Determine the [x, y] coordinate at the center of the cell enclosing the given text.  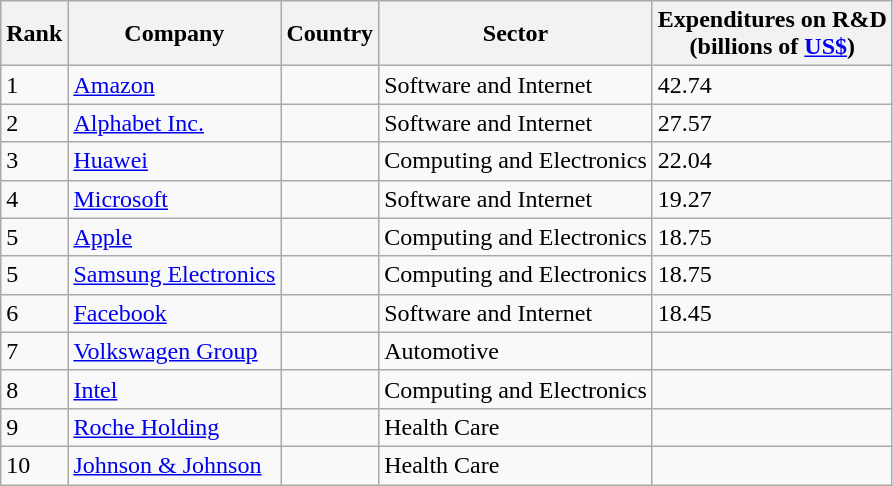
7 [34, 351]
Facebook [174, 313]
8 [34, 389]
Intel [174, 389]
1 [34, 85]
2 [34, 123]
Roche Holding [174, 427]
Microsoft [174, 199]
Volkswagen Group [174, 351]
Company [174, 34]
Country [330, 34]
Rank [34, 34]
Expenditures on R&D (billions of US$) [772, 34]
27.57 [772, 123]
10 [34, 465]
6 [34, 313]
18.45 [772, 313]
Sector [516, 34]
Johnson & Johnson [174, 465]
4 [34, 199]
19.27 [772, 199]
Automotive [516, 351]
Apple [174, 237]
Alphabet Inc. [174, 123]
Huawei [174, 161]
3 [34, 161]
9 [34, 427]
Amazon [174, 85]
22.04 [772, 161]
Samsung Electronics [174, 275]
42.74 [772, 85]
